Determine the (X, Y) coordinate at the center of the cell enclosing the given text.  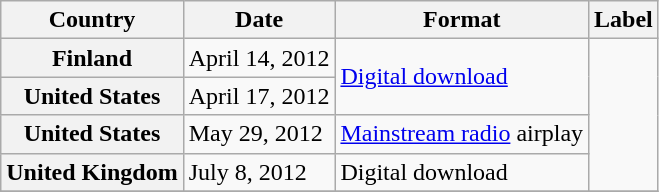
United Kingdom (92, 172)
Date (259, 20)
April 14, 2012 (259, 58)
Country (92, 20)
July 8, 2012 (259, 172)
Finland (92, 58)
Format (462, 20)
April 17, 2012 (259, 96)
Label (624, 20)
Mainstream radio airplay (462, 134)
May 29, 2012 (259, 134)
